Return (X, Y) of the center of cell containing provided text 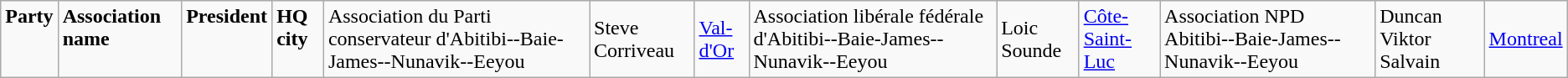
Montreal (1526, 39)
President (227, 39)
Association name (120, 39)
HQ city (298, 39)
Loic Sounde (1039, 39)
Association libérale fédérale d'Abitibi--Baie-James--Nunavik--Eeyou (873, 39)
Val-d'Or (722, 39)
Steve Corriveau (642, 39)
Party (29, 39)
Côte-Saint-Luc (1119, 39)
Duncan Viktor Salvain (1430, 39)
Association NPD Abitibi--Baie-James--Nunavik--Eeyou (1268, 39)
Association du Parti conservateur d'Abitibi--Baie-James--Nunavik--Eeyou (456, 39)
